Determine the [X, Y] coordinate at the center of the cell enclosing the given text.  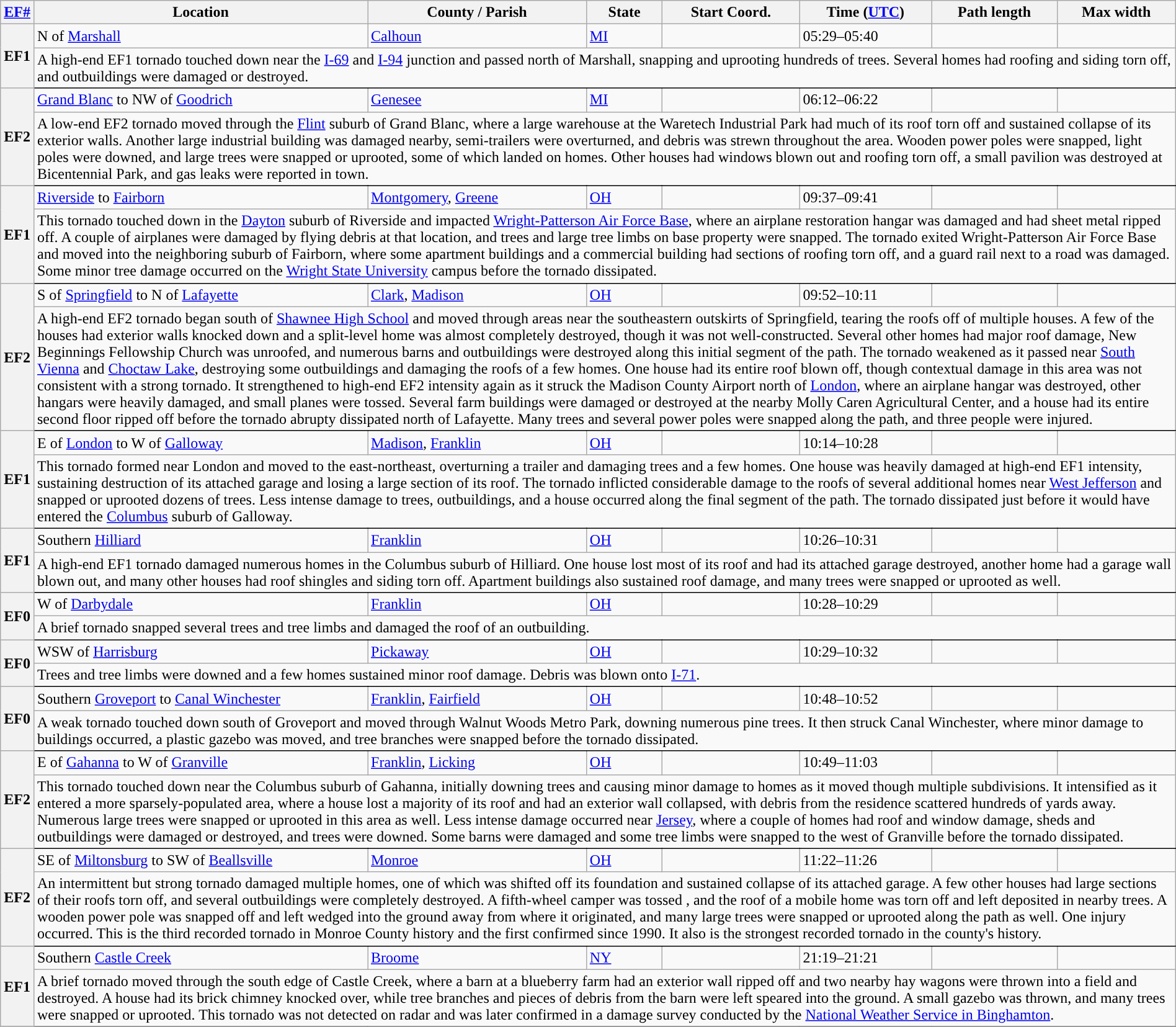
EF# [17, 12]
Genesee [478, 100]
Southern Hilliard [200, 540]
10:14–10:28 [866, 442]
Broome [478, 957]
State [624, 12]
Pickaway [478, 652]
W of Darbydale [200, 604]
10:48–10:52 [866, 699]
09:37–09:41 [866, 197]
SE of Miltonsburg to SW of Beallsville [200, 860]
Location [200, 12]
Southern Groveport to Canal Winchester [200, 699]
10:28–10:29 [866, 604]
NY [624, 957]
Montgomery, Greene [478, 197]
Max width [1116, 12]
County / Parish [478, 12]
E of Gahanna to W of Granville [200, 763]
Southern Castle Creek [200, 957]
Franklin, Fairfield [478, 699]
11:22–11:26 [866, 860]
10:26–10:31 [866, 540]
21:19–21:21 [866, 957]
Calhoun [478, 36]
S of Springfield to N of Lafayette [200, 295]
Clark, Madison [478, 295]
Monroe [478, 860]
06:12–06:22 [866, 100]
Grand Blanc to NW of Goodrich [200, 100]
N of Marshall [200, 36]
09:52–10:11 [866, 295]
WSW of Harrisburg [200, 652]
Madison, Franklin [478, 442]
10:29–10:32 [866, 652]
Trees and tree limbs were downed and a few homes sustained minor roof damage. Debris was blown onto I-71. [604, 675]
Franklin, Licking [478, 763]
05:29–05:40 [866, 36]
Time (UTC) [866, 12]
Path length [995, 12]
Riverside to Fairborn [200, 197]
A brief tornado snapped several trees and tree limbs and damaged the roof of an outbuilding. [604, 628]
Start Coord. [731, 12]
E of London to W of Galloway [200, 442]
10:49–11:03 [866, 763]
